Extract the [x, y] coordinate from the center of the cell holding the provided text.  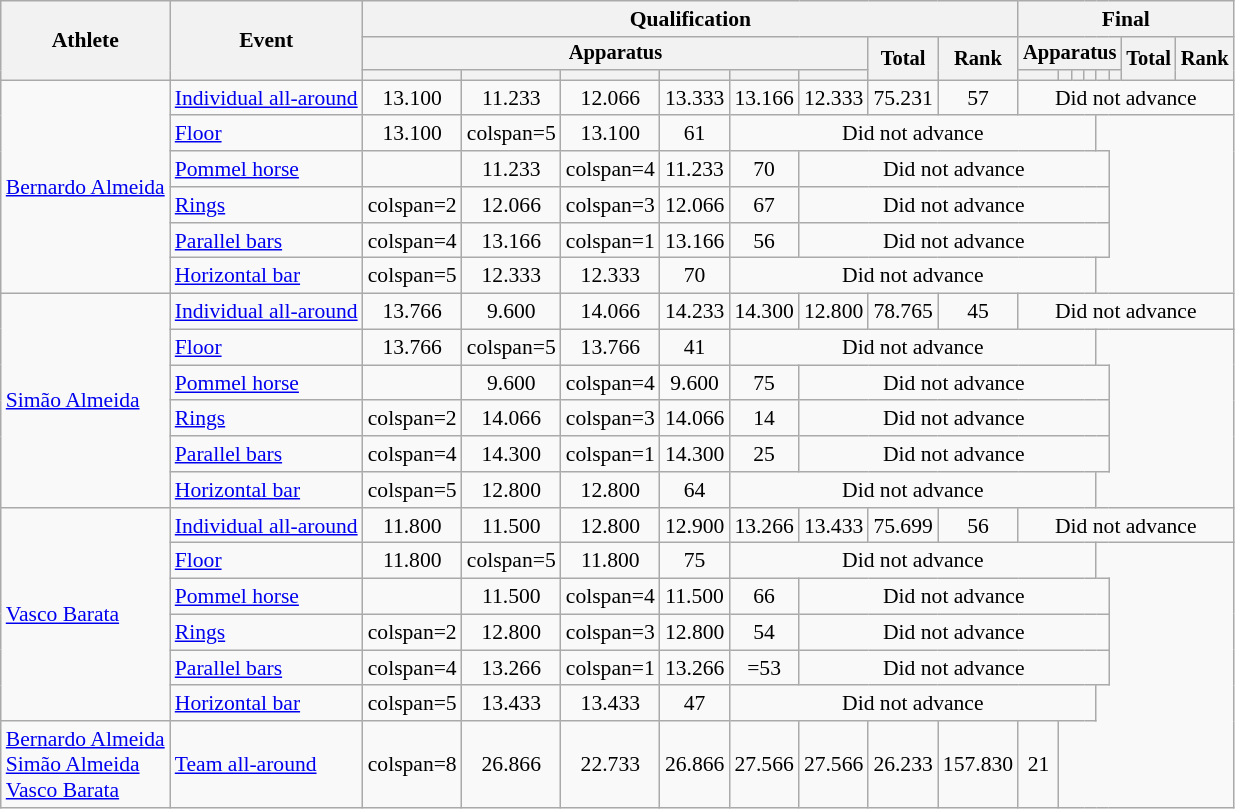
66 [764, 597]
Event [266, 40]
157.830 [978, 764]
45 [978, 312]
25 [764, 454]
54 [764, 633]
Bernardo AlmeidaSimão AlmeidaVasco Barata [86, 764]
22.733 [610, 764]
67 [764, 205]
41 [694, 348]
Simão Almeida [86, 401]
Qualification [690, 19]
Athlete [86, 40]
57 [978, 98]
Vasco Barata [86, 615]
26.233 [902, 764]
64 [694, 490]
Team all-around [266, 764]
=53 [764, 668]
47 [694, 704]
colspan=8 [412, 764]
14 [764, 419]
14.233 [694, 312]
78.765 [902, 312]
Final [1126, 19]
75.231 [902, 98]
75.699 [902, 526]
21 [1038, 764]
12.900 [694, 526]
13.333 [694, 98]
Bernardo Almeida [86, 187]
61 [694, 134]
